For the text-containing cell, return its midpoint in (X, Y) coordinate format. 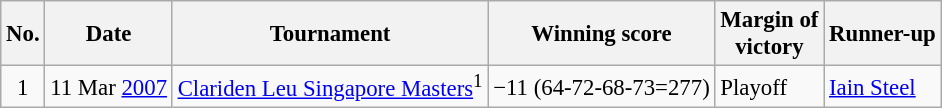
Tournament (330, 34)
Runner-up (882, 34)
1 (23, 87)
11 Mar 2007 (108, 87)
Playoff (770, 87)
Clariden Leu Singapore Masters1 (330, 87)
Iain Steel (882, 87)
Margin ofvictory (770, 34)
−11 (64-72-68-73=277) (602, 87)
No. (23, 34)
Date (108, 34)
Winning score (602, 34)
